Determine the (x, y) coordinate at the center of the cell enclosing the given text.  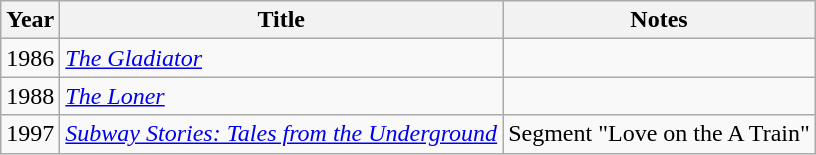
The Gladiator (282, 58)
The Loner (282, 96)
Segment "Love on the A Train" (660, 134)
1988 (30, 96)
1997 (30, 134)
Subway Stories: Tales from the Underground (282, 134)
Title (282, 20)
Notes (660, 20)
1986 (30, 58)
Year (30, 20)
